Capture the cell that displays the provided text and extract its (x, y) central coordinate. 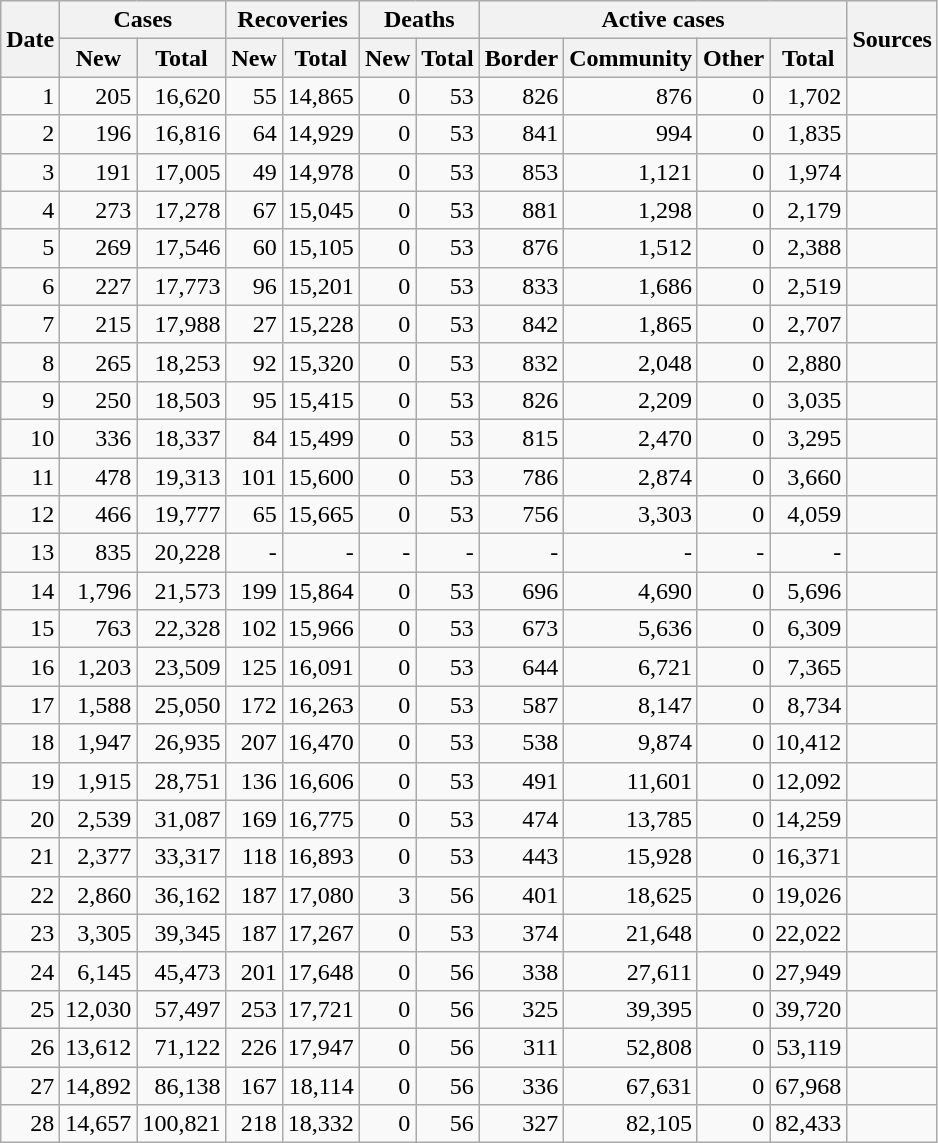
2 (30, 134)
3,295 (808, 438)
53,119 (808, 1047)
23 (30, 933)
265 (98, 362)
994 (631, 134)
Deaths (419, 20)
474 (521, 819)
466 (98, 515)
2,860 (98, 895)
15,201 (320, 286)
17,988 (182, 324)
18,625 (631, 895)
27,949 (808, 971)
15,415 (320, 400)
67,631 (631, 1085)
833 (521, 286)
15,228 (320, 324)
16,263 (320, 705)
26,935 (182, 743)
15,665 (320, 515)
215 (98, 324)
196 (98, 134)
11,601 (631, 781)
17,278 (182, 210)
167 (254, 1085)
19 (30, 781)
15,966 (320, 629)
401 (521, 895)
12,092 (808, 781)
1,512 (631, 248)
18 (30, 743)
6,721 (631, 667)
84 (254, 438)
16,470 (320, 743)
17 (30, 705)
7 (30, 324)
199 (254, 591)
2,470 (631, 438)
2,377 (98, 857)
1,915 (98, 781)
67 (254, 210)
2,179 (808, 210)
18,114 (320, 1085)
17,947 (320, 1047)
5,696 (808, 591)
Community (631, 58)
5,636 (631, 629)
15,499 (320, 438)
18,332 (320, 1124)
5 (30, 248)
15,320 (320, 362)
226 (254, 1047)
842 (521, 324)
3,035 (808, 400)
4 (30, 210)
227 (98, 286)
7,365 (808, 667)
269 (98, 248)
16,893 (320, 857)
207 (254, 743)
1,796 (98, 591)
67,968 (808, 1085)
853 (521, 172)
57,497 (182, 1009)
169 (254, 819)
15,600 (320, 477)
12,030 (98, 1009)
Cases (143, 20)
1,203 (98, 667)
1,686 (631, 286)
21,648 (631, 933)
6,145 (98, 971)
835 (98, 553)
36,162 (182, 895)
3,660 (808, 477)
8,734 (808, 705)
82,433 (808, 1124)
250 (98, 400)
16,091 (320, 667)
325 (521, 1009)
8,147 (631, 705)
2,048 (631, 362)
15,105 (320, 248)
39,345 (182, 933)
64 (254, 134)
12 (30, 515)
6,309 (808, 629)
6 (30, 286)
538 (521, 743)
86,138 (182, 1085)
14,929 (320, 134)
25 (30, 1009)
17,546 (182, 248)
Date (30, 39)
102 (254, 629)
756 (521, 515)
18,503 (182, 400)
11 (30, 477)
218 (254, 1124)
28,751 (182, 781)
16,816 (182, 134)
13 (30, 553)
16,775 (320, 819)
491 (521, 781)
136 (254, 781)
172 (254, 705)
1,702 (808, 96)
253 (254, 1009)
2,539 (98, 819)
17,721 (320, 1009)
25,050 (182, 705)
Border (521, 58)
374 (521, 933)
19,777 (182, 515)
14,892 (98, 1085)
17,005 (182, 172)
9 (30, 400)
17,648 (320, 971)
16,606 (320, 781)
832 (521, 362)
443 (521, 857)
14,978 (320, 172)
1,835 (808, 134)
65 (254, 515)
24 (30, 971)
13,785 (631, 819)
673 (521, 629)
18,253 (182, 362)
16,620 (182, 96)
21,573 (182, 591)
2,707 (808, 324)
22,328 (182, 629)
2,209 (631, 400)
1,865 (631, 324)
16 (30, 667)
Other (733, 58)
3,305 (98, 933)
19,026 (808, 895)
273 (98, 210)
644 (521, 667)
338 (521, 971)
14,865 (320, 96)
23,509 (182, 667)
4,059 (808, 515)
17,773 (182, 286)
8 (30, 362)
4,690 (631, 591)
2,874 (631, 477)
100,821 (182, 1124)
15,045 (320, 210)
696 (521, 591)
Recoveries (292, 20)
Active cases (663, 20)
881 (521, 210)
28 (30, 1124)
92 (254, 362)
118 (254, 857)
786 (521, 477)
71,122 (182, 1047)
60 (254, 248)
841 (521, 134)
311 (521, 1047)
2,388 (808, 248)
191 (98, 172)
16,371 (808, 857)
26 (30, 1047)
15,928 (631, 857)
82,105 (631, 1124)
125 (254, 667)
1,947 (98, 743)
2,880 (808, 362)
39,395 (631, 1009)
15 (30, 629)
49 (254, 172)
20 (30, 819)
10,412 (808, 743)
2,519 (808, 286)
22,022 (808, 933)
15,864 (320, 591)
19,313 (182, 477)
1,298 (631, 210)
39,720 (808, 1009)
55 (254, 96)
20,228 (182, 553)
Sources (892, 39)
33,317 (182, 857)
205 (98, 96)
17,267 (320, 933)
201 (254, 971)
1,121 (631, 172)
45,473 (182, 971)
327 (521, 1124)
96 (254, 286)
13,612 (98, 1047)
22 (30, 895)
31,087 (182, 819)
52,808 (631, 1047)
101 (254, 477)
3,303 (631, 515)
14,259 (808, 819)
14 (30, 591)
95 (254, 400)
763 (98, 629)
17,080 (320, 895)
10 (30, 438)
1 (30, 96)
18,337 (182, 438)
478 (98, 477)
815 (521, 438)
1,588 (98, 705)
27,611 (631, 971)
9,874 (631, 743)
14,657 (98, 1124)
587 (521, 705)
1,974 (808, 172)
21 (30, 857)
